From the cell containing the given text, extract its center point as [x, y] coordinate. 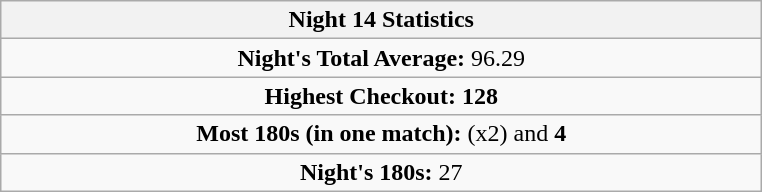
Night's 180s: 27 [382, 172]
Night 14 Statistics [382, 20]
Highest Checkout: 128 [382, 96]
Most 180s (in one match): (x2) and 4 [382, 134]
Night's Total Average: 96.29 [382, 58]
